Extract the [X, Y] coordinate from the center of the cell holding the provided text.  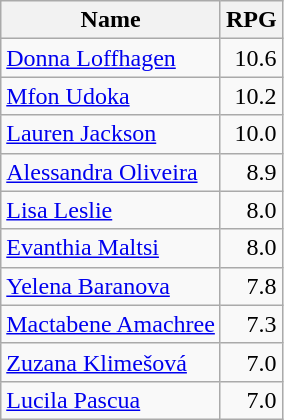
7.3 [251, 324]
Name [111, 20]
10.0 [251, 134]
10.2 [251, 96]
Zuzana Klimešová [111, 362]
Yelena Baranova [111, 286]
10.6 [251, 58]
Mfon Udoka [111, 96]
Lucila Pascua [111, 400]
Lauren Jackson [111, 134]
Alessandra Oliveira [111, 172]
Mactabene Amachree [111, 324]
Lisa Leslie [111, 210]
8.9 [251, 172]
Donna Loffhagen [111, 58]
Evanthia Maltsi [111, 248]
7.8 [251, 286]
RPG [251, 20]
